Identify which cell holds the provided text, then report its [X, Y] central coordinate. 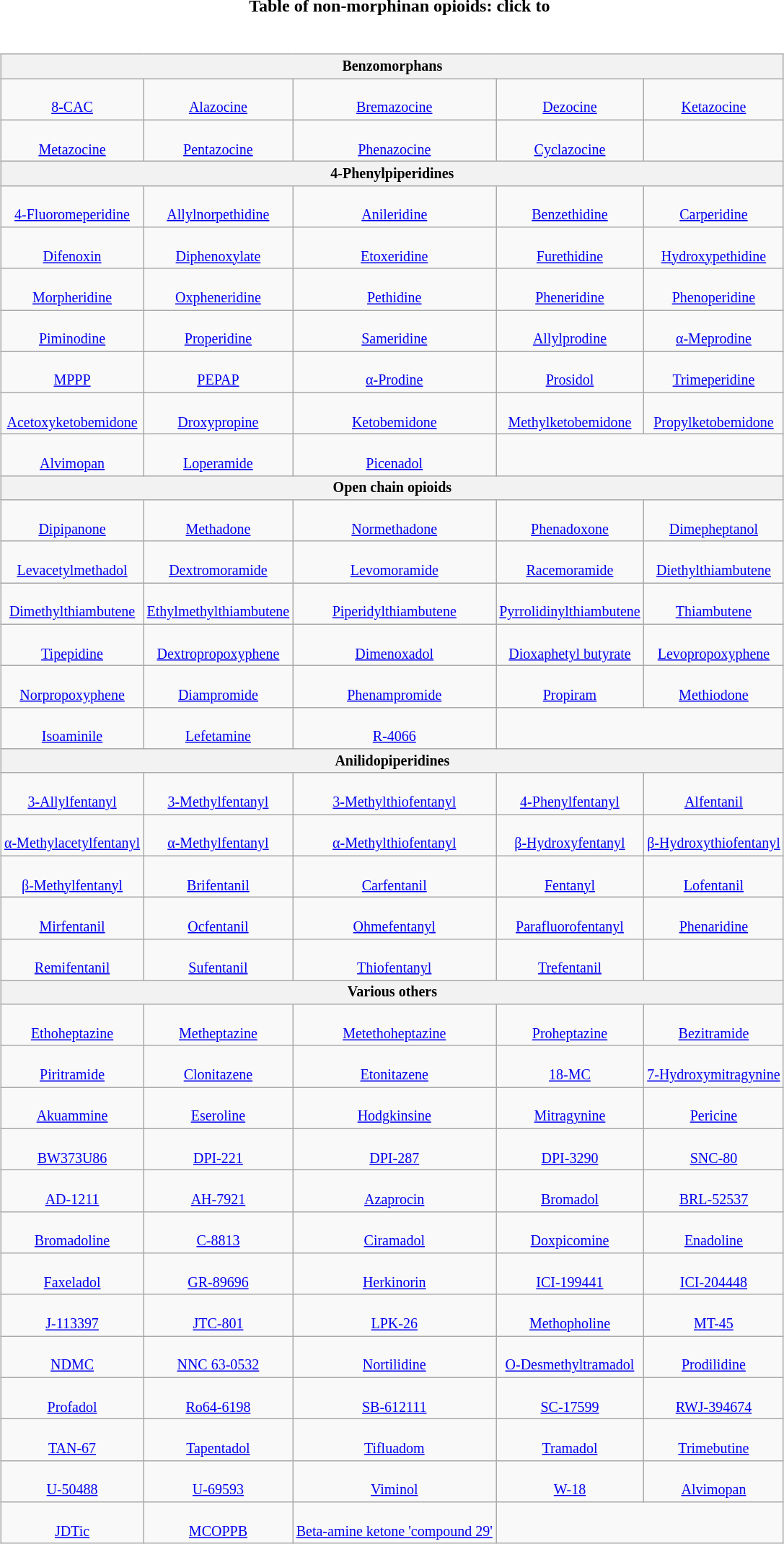
Piritramide [72, 1066]
Ketazocine [713, 100]
Remifentanil [72, 960]
Herkinorin [395, 1274]
MT-45 [713, 1315]
Thiofentanyl [395, 960]
Proheptazine [570, 1025]
SB-612111 [395, 1398]
Diethylthiambutene [713, 561]
O-Desmethyltramadol [570, 1356]
Clonitazene [218, 1066]
α-Methylthiofentanyl [395, 835]
DPI-3290 [570, 1149]
Bromadol [570, 1190]
Phenazocine [395, 140]
Parafluorofentanyl [570, 918]
Metheptazine [218, 1025]
Alazocine [218, 100]
Ciramadol [395, 1232]
Profadol [72, 1398]
Prosidol [570, 372]
Oxpheneridine [218, 289]
Furethidine [570, 248]
Anileridine [395, 206]
Propylketobemidone [713, 413]
BRL-52537 [713, 1190]
Properidine [218, 330]
3-Methylthiofentanyl [395, 794]
AD-1211 [72, 1190]
Benzethidine [570, 206]
DPI-221 [218, 1149]
Dioxaphetyl butyrate [570, 645]
Pheneridine [570, 289]
Picenadol [395, 455]
Azaprocin [395, 1190]
Ethylmethylthiambutene [218, 603]
W-18 [570, 1481]
Piperidylthiambutene [395, 603]
C-8813 [218, 1232]
α-Methylfentanyl [218, 835]
Thiambutene [713, 603]
Dimepheptanol [713, 521]
J-113397 [72, 1315]
SC-17599 [570, 1398]
Trimebutine [713, 1440]
GR-89696 [218, 1274]
Brifentanil [218, 876]
Methiodone [713, 687]
β-Methylfentanyl [72, 876]
Pericine [713, 1108]
Carperidine [713, 206]
Etoxeridine [395, 248]
Phenampromide [395, 687]
α-Prodine [395, 372]
ICI-199441 [570, 1274]
U-69593 [218, 1481]
U-50488 [72, 1481]
Trefentanil [570, 960]
Difenoxin [72, 248]
R-4066 [395, 727]
Various others [392, 991]
Dextropropoxyphene [218, 645]
Hodgkinsine [395, 1108]
RWJ-394674 [713, 1398]
Viminol [395, 1481]
Metethoheptazine [395, 1025]
AH-7921 [218, 1190]
Anilidopiperidines [392, 760]
α-Methylacetylfentanyl [72, 835]
Mirfentanil [72, 918]
JTC-801 [218, 1315]
Propiram [570, 687]
Eseroline [218, 1108]
β-Hydroxythiofentanyl [713, 835]
Metazocine [72, 140]
Alfentanil [713, 794]
SNC-80 [713, 1149]
Sufentanil [218, 960]
Allylnorpethidine [218, 206]
7-Hydroxymitragynine [713, 1066]
4-Phenylpiperidines [392, 173]
Akuammine [72, 1108]
Levopropoxyphene [713, 645]
NNC 63-0532 [218, 1356]
3-Methylfentanyl [218, 794]
Benzomorphans [392, 66]
PEPAP [218, 372]
Bromadoline [72, 1232]
3-Allylfentanyl [72, 794]
4-Fluoromeperidine [72, 206]
Norpropoxyphene [72, 687]
Phenaridine [713, 918]
Beta-amine ketone 'compound 29' [395, 1522]
MCOPPB [218, 1522]
ICI-204448 [713, 1274]
Lofentanil [713, 876]
Pentazocine [218, 140]
Etonitazene [395, 1066]
Trimeperidine [713, 372]
Piminodine [72, 330]
Prodilidine [713, 1356]
JDTic [72, 1522]
BW373U86 [72, 1149]
Enadoline [713, 1232]
Allylprodine [570, 330]
NDMC [72, 1356]
Tipepidine [72, 645]
Ro64-6198 [218, 1398]
MPPP [72, 372]
Sameridine [395, 330]
α-Meprodine [713, 330]
Dezocine [570, 100]
Bezitramide [713, 1025]
Lefetamine [218, 727]
Isoaminile [72, 727]
Dextromoramide [218, 561]
DPI-287 [395, 1149]
Levacetylmethadol [72, 561]
Dimenoxadol [395, 645]
Dipipanone [72, 521]
Nortilidine [395, 1356]
LPK-26 [395, 1315]
Open chain opioids [392, 488]
Methadone [218, 521]
8-CAC [72, 100]
Tapentadol [218, 1440]
Pethidine [395, 289]
Phenoperidine [713, 289]
4-Phenylfentanyl [570, 794]
Ohmefentanyl [395, 918]
Faxeladol [72, 1274]
Droxypropine [218, 413]
18-MC [570, 1066]
Levomoramide [395, 561]
Mitragynine [570, 1108]
Bremazocine [395, 100]
β-Hydroxyfentanyl [570, 835]
Ketobemidone [395, 413]
Fentanyl [570, 876]
Loperamide [218, 455]
Acetoxyketobemidone [72, 413]
Diphenoxylate [218, 248]
Diampromide [218, 687]
Tifluadom [395, 1440]
Normethadone [395, 521]
Ethoheptazine [72, 1025]
Cyclazocine [570, 140]
Racemoramide [570, 561]
Dimethylthiambutene [72, 603]
Carfentanil [395, 876]
Doxpicomine [570, 1232]
Methylketobemidone [570, 413]
Hydroxypethidine [713, 248]
TAN-67 [72, 1440]
Ocfentanil [218, 918]
Tramadol [570, 1440]
Phenadoxone [570, 521]
Methopholine [570, 1315]
Pyrrolidinylthiambutene [570, 603]
Morpheridine [72, 289]
